Find where the given text appears and provide that cell's center as [x, y] coordinate. 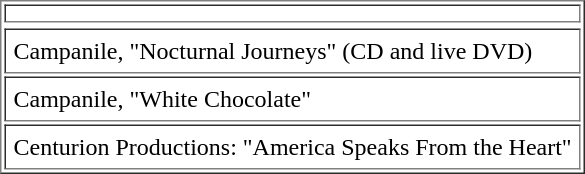
Campanile, "White Chocolate" [292, 98]
Campanile, "Nocturnal Journeys" (CD and live DVD) [292, 50]
Centurion Productions: "America Speaks From the Heart" [292, 146]
